Pinpoint the cell where the given text exists, returning its (x, y) midpoint coordinate. 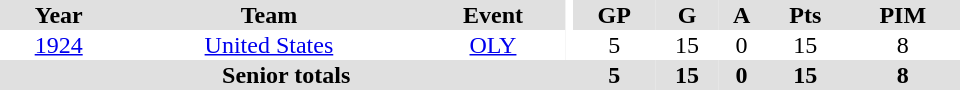
1924 (58, 45)
Event (492, 15)
Year (58, 15)
OLY (492, 45)
Senior totals (286, 75)
A (742, 15)
United States (268, 45)
Team (268, 15)
GP (614, 15)
Pts (806, 15)
G (687, 15)
PIM (903, 15)
